Return (X, Y) of the center of cell containing provided text 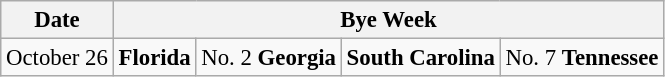
Date (57, 20)
October 26 (57, 58)
No. 7 Tennessee (582, 58)
No. 2 Georgia (268, 58)
Bye Week (388, 20)
Florida (154, 58)
South Carolina (420, 58)
